For the text-containing cell, return its midpoint in [x, y] coordinate format. 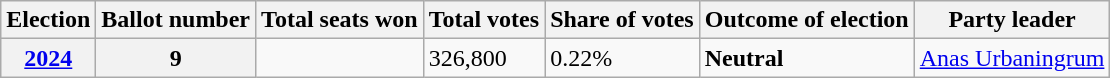
Share of votes [622, 20]
0.22% [622, 58]
Outcome of election [806, 20]
Neutral [806, 58]
9 [176, 58]
Ballot number [176, 20]
Total seats won [340, 20]
Party leader [1012, 20]
Total votes [484, 20]
Election [48, 20]
326,800 [484, 58]
Anas Urbaningrum [1012, 58]
2024 [48, 58]
